Identify which cell holds the provided text, then report its [x, y] central coordinate. 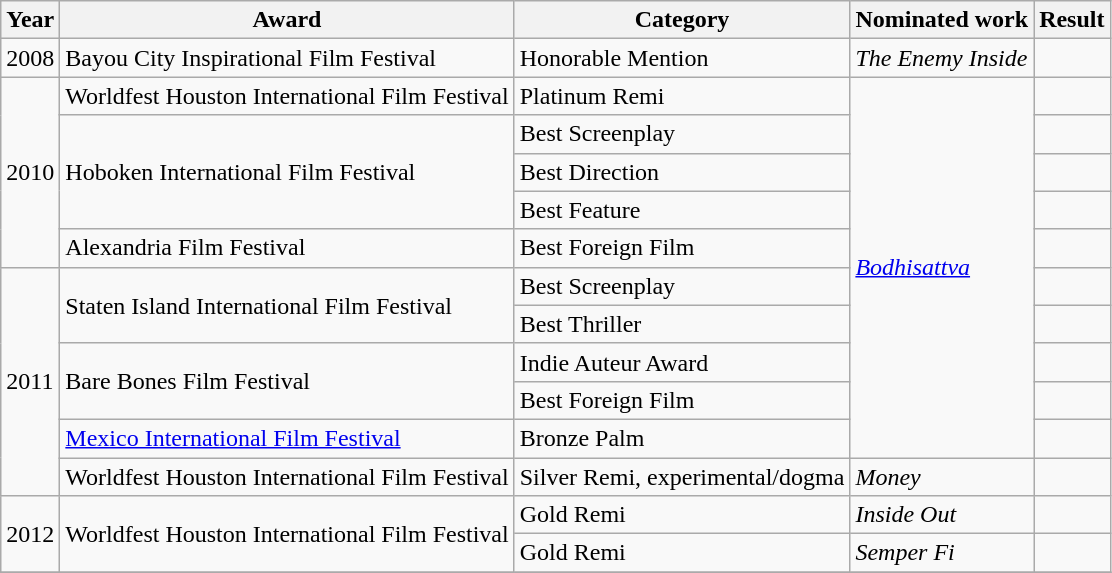
Alexandria Film Festival [287, 248]
Year [30, 20]
Nominated work [942, 20]
Semper Fi [942, 553]
Best Thriller [682, 324]
Money [942, 477]
Bronze Palm [682, 438]
2010 [30, 172]
Best Feature [682, 210]
2011 [30, 381]
Platinum Remi [682, 96]
2008 [30, 58]
Silver Remi, experimental/dogma [682, 477]
Category [682, 20]
Best Direction [682, 172]
Result [1072, 20]
Bodhisattva [942, 268]
Mexico International Film Festival [287, 438]
Award [287, 20]
Honorable Mention [682, 58]
Inside Out [942, 515]
Indie Auteur Award [682, 362]
Hoboken International Film Festival [287, 172]
Bayou City Inspirational Film Festival [287, 58]
2012 [30, 534]
Staten Island International Film Festival [287, 305]
The Enemy Inside [942, 58]
Bare Bones Film Festival [287, 381]
